Return [x, y] of the center of cell containing provided text 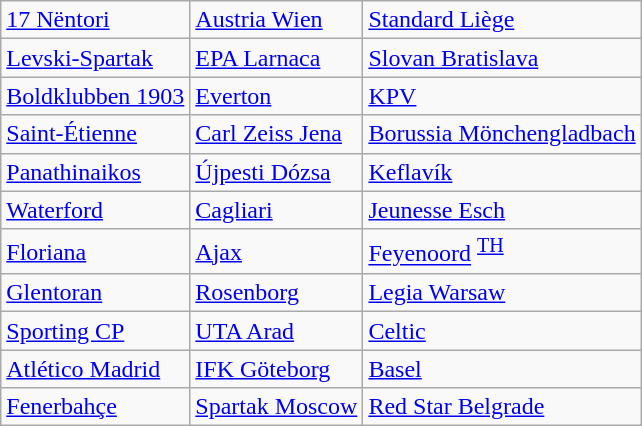
Atlético Madrid [96, 369]
Cagliari [276, 210]
Feyenoord TH [502, 252]
Glentoran [96, 293]
IFK Göteborg [276, 369]
Borussia Mönchengladbach [502, 134]
Carl Zeiss Jena [276, 134]
Rosenborg [276, 293]
Slovan Bratislava [502, 58]
Basel [502, 369]
Saint-Étienne [96, 134]
Sporting CP [96, 331]
Panathinaikos [96, 172]
Everton [276, 96]
Újpesti Dózsa [276, 172]
KPV [502, 96]
Levski-Spartak [96, 58]
Fenerbahçe [96, 407]
Red Star Belgrade [502, 407]
UTA Arad [276, 331]
EPA Larnaca [276, 58]
Keflavík [502, 172]
17 Nëntori [96, 20]
Standard Liège [502, 20]
Celtic [502, 331]
Ajax [276, 252]
Waterford [96, 210]
Floriana [96, 252]
Austria Wien [276, 20]
Boldklubben 1903 [96, 96]
Spartak Moscow [276, 407]
Legia Warsaw [502, 293]
Jeunesse Esch [502, 210]
